Extract the [x, y] coordinate from the center of the cell holding the provided text.  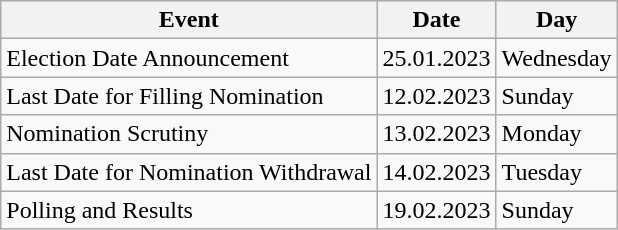
Nomination Scrutiny [189, 134]
Wednesday [556, 58]
Day [556, 20]
25.01.2023 [436, 58]
Polling and Results [189, 210]
Event [189, 20]
Monday [556, 134]
Last Date for Filling Nomination [189, 96]
Last Date for Nomination Withdrawal [189, 172]
13.02.2023 [436, 134]
Tuesday [556, 172]
Date [436, 20]
19.02.2023 [436, 210]
12.02.2023 [436, 96]
Election Date Announcement [189, 58]
14.02.2023 [436, 172]
